Pinpoint the cell where the given text exists, returning its [X, Y] midpoint coordinate. 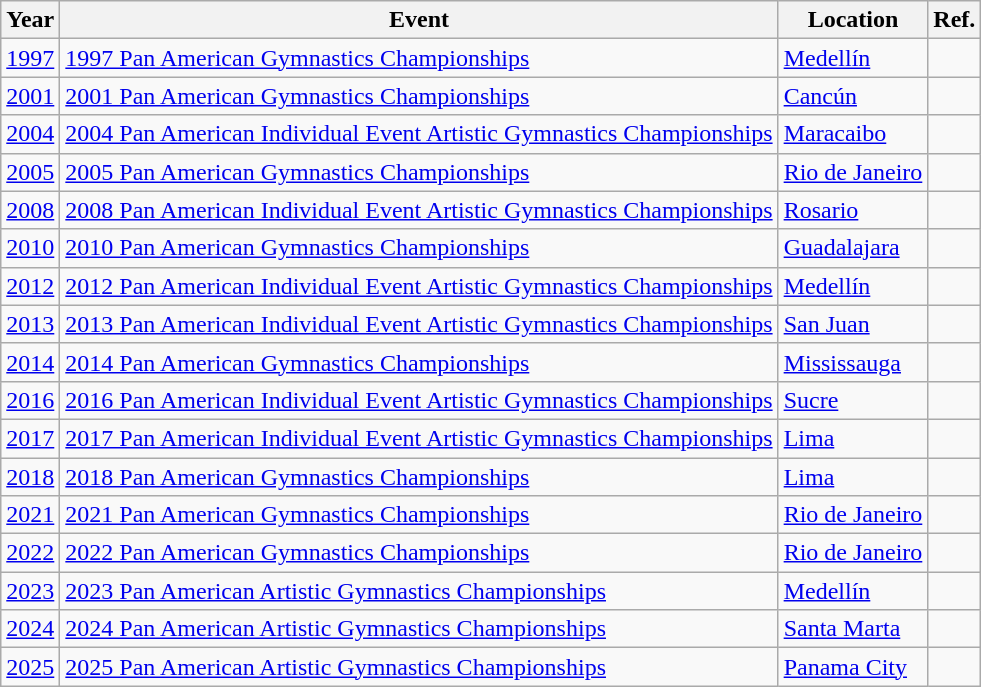
Mississauga [853, 362]
2012 Pan American Individual Event Artistic Gymnastics Championships [419, 286]
2022 Pan American Gymnastics Championships [419, 553]
2023 [30, 591]
Rosario [853, 210]
2001 Pan American Gymnastics Championships [419, 96]
2024 Pan American Artistic Gymnastics Championships [419, 629]
2012 [30, 286]
1997 [30, 58]
Panama City [853, 667]
Event [419, 20]
2008 Pan American Individual Event Artistic Gymnastics Championships [419, 210]
Santa Marta [853, 629]
2010 [30, 248]
2016 Pan American Individual Event Artistic Gymnastics Championships [419, 400]
2005 Pan American Gymnastics Championships [419, 172]
2013 Pan American Individual Event Artistic Gymnastics Championships [419, 324]
2008 [30, 210]
Maracaibo [853, 134]
2005 [30, 172]
1997 Pan American Gymnastics Championships [419, 58]
San Juan [853, 324]
2017 Pan American Individual Event Artistic Gymnastics Championships [419, 438]
2021 Pan American Gymnastics Championships [419, 515]
2001 [30, 96]
2018 [30, 477]
2021 [30, 515]
2018 Pan American Gymnastics Championships [419, 477]
Guadalajara [853, 248]
2004 [30, 134]
Sucre [853, 400]
Cancún [853, 96]
2016 [30, 400]
Year [30, 20]
2010 Pan American Gymnastics Championships [419, 248]
Ref. [954, 20]
Location [853, 20]
2025 [30, 667]
2014 [30, 362]
2025 Pan American Artistic Gymnastics Championships [419, 667]
2017 [30, 438]
2022 [30, 553]
2014 Pan American Gymnastics Championships [419, 362]
2024 [30, 629]
2023 Pan American Artistic Gymnastics Championships [419, 591]
2004 Pan American Individual Event Artistic Gymnastics Championships [419, 134]
2013 [30, 324]
